From the cell containing the given text, extract its center point as [x, y] coordinate. 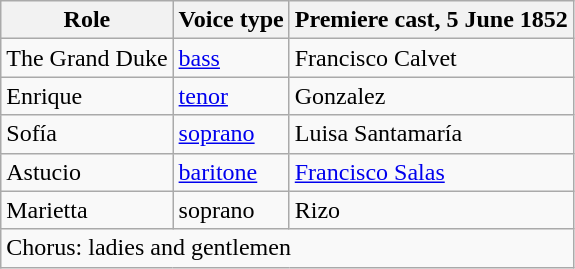
Luisa Santamaría [431, 134]
Marietta [87, 210]
tenor [231, 96]
Sofía [87, 134]
The Grand Duke [87, 58]
Francisco Calvet [431, 58]
Chorus: ladies and gentlemen [288, 248]
bass [231, 58]
baritone [231, 172]
Voice type [231, 20]
Enrique [87, 96]
Rizo [431, 210]
Gonzalez [431, 96]
Astucio [87, 172]
Role [87, 20]
Francisco Salas [431, 172]
Premiere cast, 5 June 1852 [431, 20]
